Find where the given text appears and provide that cell's center as (X, Y) coordinate. 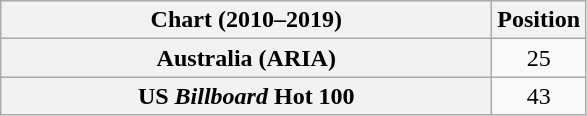
25 (539, 58)
Australia (ARIA) (246, 58)
Chart (2010–2019) (246, 20)
Position (539, 20)
US Billboard Hot 100 (246, 96)
43 (539, 96)
